Determine the [x, y] coordinate at the center of the cell enclosing the given text.  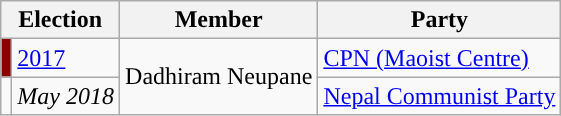
May 2018 [66, 96]
Nepal Communist Party [440, 96]
2017 [66, 58]
Party [440, 20]
Dadhiram Neupane [219, 77]
CPN (Maoist Centre) [440, 58]
Member [219, 20]
Election [60, 20]
